Determine the [x, y] coordinate at the center of the cell enclosing the given text.  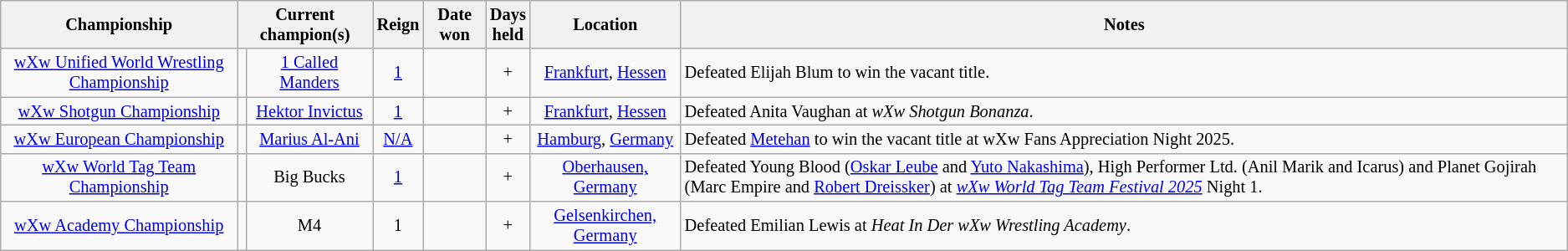
1 Called Manders [309, 73]
N/A [398, 139]
Defeated Anita Vaughan at wXw Shotgun Bonanza. [1124, 111]
Championship [119, 24]
Reign [398, 24]
Location [605, 24]
Defeated Emilian Lewis at Heat In Der wXw Wrestling Academy. [1124, 226]
Defeated Elijah Blum to win the vacant title. [1124, 73]
Current champion(s) [305, 24]
Daysheld [508, 24]
Date won [455, 24]
Notes [1124, 24]
Gelsenkirchen, Germany [605, 226]
wXw European Championship [119, 139]
M4 [309, 226]
Hamburg, Germany [605, 139]
Defeated Metehan to win the vacant title at wXw Fans Appreciation Night 2025. [1124, 139]
wXw Unified World Wrestling Championship [119, 73]
wXw Shotgun Championship [119, 111]
wXw Academy Championship [119, 226]
Big Bucks [309, 177]
Marius Al-Ani [309, 139]
Oberhausen, Germany [605, 177]
Hektor Invictus [309, 111]
wXw World Tag Team Championship [119, 177]
